Extract the [X, Y] coordinate from the center of the cell holding the provided text.  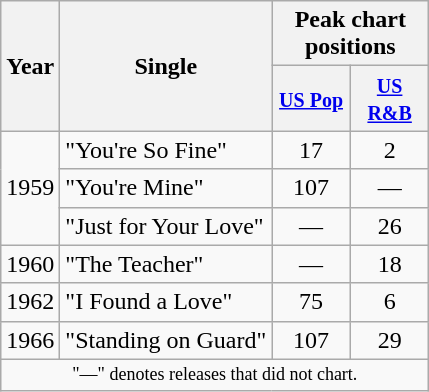
"The Teacher" [166, 264]
Year [30, 66]
1960 [30, 264]
18 [390, 264]
Single [166, 66]
"You're Mine" [166, 188]
1959 [30, 188]
17 [312, 150]
US Pop [312, 98]
26 [390, 226]
"—" denotes releases that did not chart. [215, 374]
75 [312, 302]
"I Found a Love" [166, 302]
US R&B [390, 98]
2 [390, 150]
6 [390, 302]
Peak chart positions [350, 34]
1966 [30, 340]
"Just for Your Love" [166, 226]
29 [390, 340]
1962 [30, 302]
"You're So Fine" [166, 150]
"Standing on Guard" [166, 340]
